For the text-containing cell, return its midpoint in [X, Y] coordinate format. 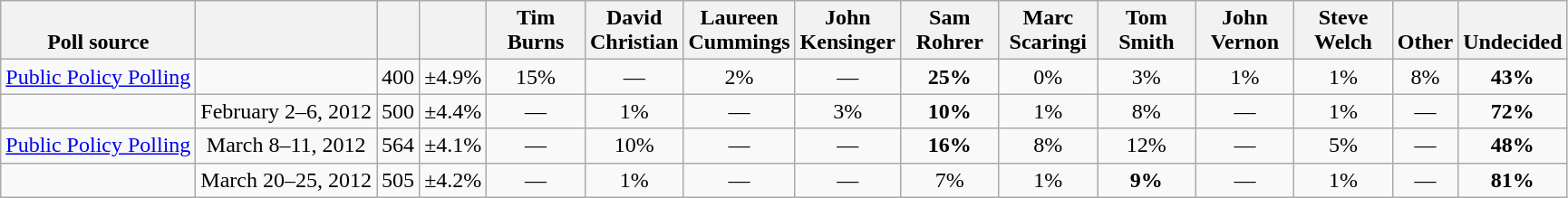
12% [1147, 146]
9% [1147, 180]
0% [1048, 77]
±4.4% [453, 111]
JohnVernon [1245, 31]
81% [1513, 180]
SteveWelch [1343, 31]
±4.1% [453, 146]
5% [1343, 146]
564 [399, 146]
500 [399, 111]
43% [1513, 77]
505 [399, 180]
SamRohrer [950, 31]
JohnKensinger [847, 31]
16% [950, 146]
Other [1425, 31]
TomSmith [1147, 31]
LaureenCummings [740, 31]
February 2–6, 2012 [286, 111]
15% [537, 77]
March 20–25, 2012 [286, 180]
400 [399, 77]
25% [950, 77]
March 8–11, 2012 [286, 146]
TimBurns [537, 31]
±4.2% [453, 180]
MarcScaringi [1048, 31]
7% [950, 180]
48% [1513, 146]
Undecided [1513, 31]
2% [740, 77]
DavidChristian [634, 31]
72% [1513, 111]
Poll source [98, 31]
±4.9% [453, 77]
